Determine the [X, Y] coordinate at the center of the cell enclosing the given text.  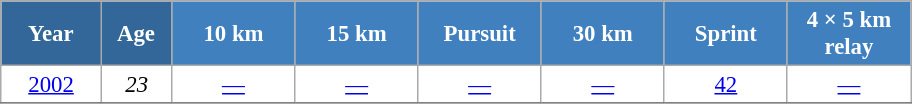
Age [136, 34]
15 km [356, 34]
4 × 5 km relay [848, 34]
42 [726, 85]
Sprint [726, 34]
Pursuit [480, 34]
2002 [52, 85]
30 km [602, 34]
10 km [234, 34]
23 [136, 85]
Year [52, 34]
